Identify which cell holds the provided text, then report its (x, y) central coordinate. 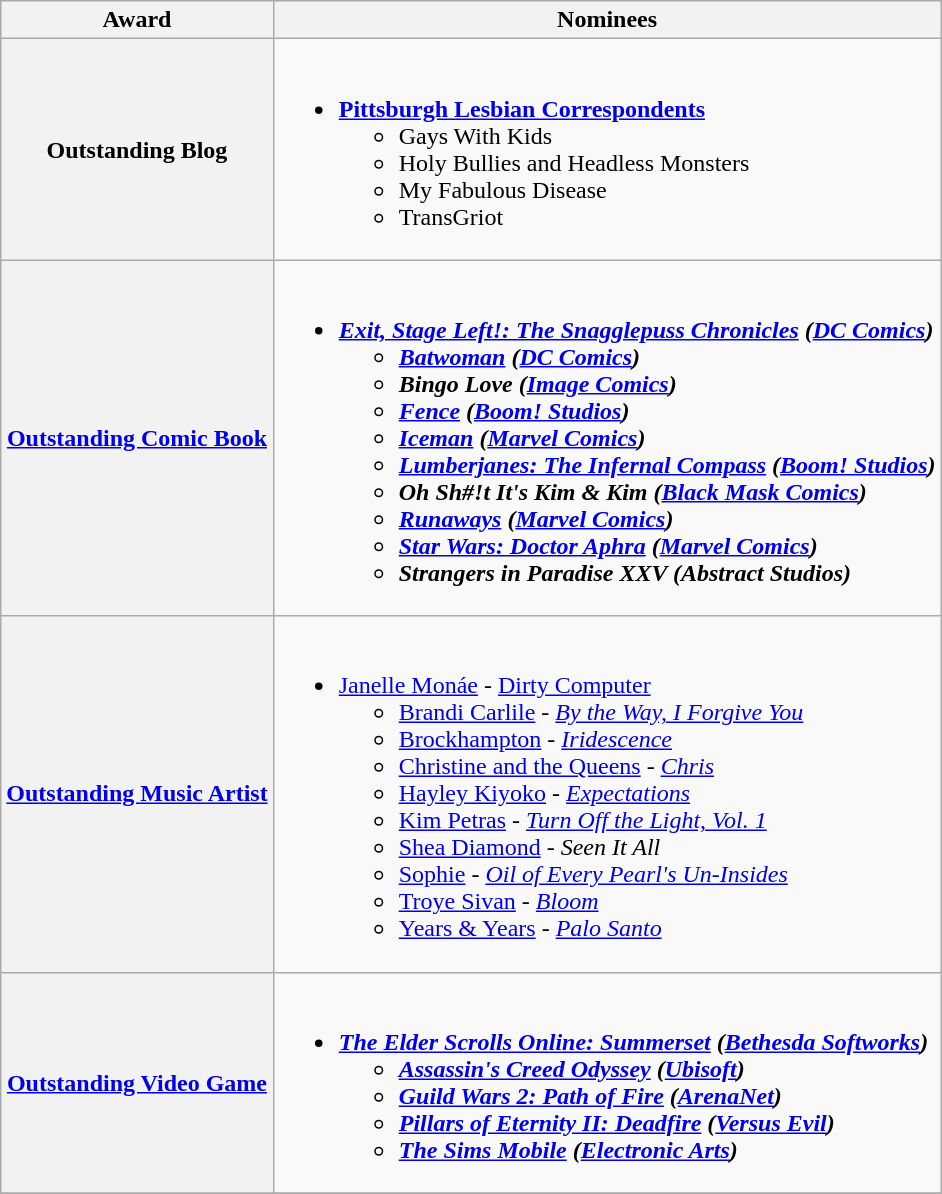
Outstanding Video Game (137, 1082)
Nominees (607, 20)
Outstanding Comic Book (137, 438)
Award (137, 20)
Outstanding Music Artist (137, 794)
Outstanding Blog (137, 150)
Pittsburgh Lesbian CorrespondentsGays With KidsHoly Bullies and Headless MonstersMy Fabulous DiseaseTransGriot (607, 150)
